Return (x, y) of the center of cell containing provided text 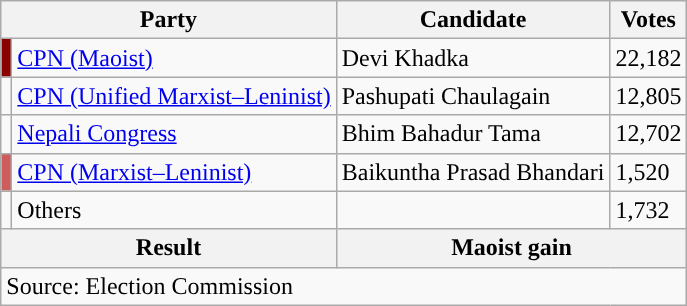
Candidate (473, 20)
12,702 (648, 134)
Maoist gain (512, 248)
12,805 (648, 96)
Baikuntha Prasad Bhandari (473, 172)
Nepali Congress (174, 134)
1,520 (648, 172)
Others (174, 210)
Votes (648, 20)
Pashupati Chaulagain (473, 96)
CPN (Maoist) (174, 58)
Bhim Bahadur Tama (473, 134)
1,732 (648, 210)
Devi Khadka (473, 58)
CPN (Unified Marxist–Leninist) (174, 96)
CPN (Marxist–Leninist) (174, 172)
Result (168, 248)
Source: Election Commission (344, 286)
Party (168, 20)
22,182 (648, 58)
